Identify which cell holds the provided text, then report its [x, y] central coordinate. 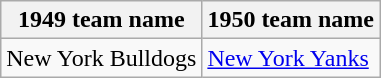
1949 team name [102, 20]
New York Bulldogs [102, 58]
1950 team name [291, 20]
New York Yanks [291, 58]
